Pinpoint the cell where the given text exists, returning its [X, Y] midpoint coordinate. 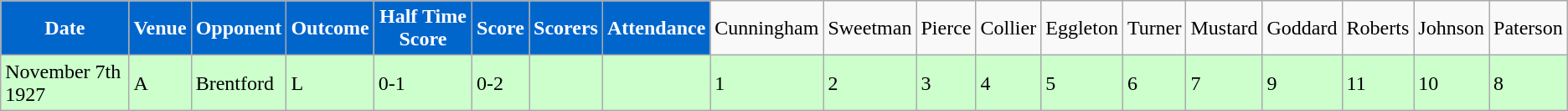
L [330, 82]
7 [1225, 82]
Mustard [1225, 29]
Score [501, 29]
Brentford [239, 82]
Pierce [946, 29]
A [160, 82]
Date [65, 29]
Turner [1154, 29]
Roberts [1378, 29]
Half Time Score [422, 29]
Eggleton [1082, 29]
Opponent [239, 29]
Cunningham [767, 29]
Scorers [566, 29]
6 [1154, 82]
November 7th 1927 [65, 82]
Sweetman [869, 29]
5 [1082, 82]
8 [1529, 82]
0-2 [501, 82]
3 [946, 82]
11 [1378, 82]
0-1 [422, 82]
4 [1008, 82]
1 [767, 82]
9 [1302, 82]
Attendance [656, 29]
Paterson [1529, 29]
2 [869, 82]
Goddard [1302, 29]
Collier [1008, 29]
Outcome [330, 29]
Venue [160, 29]
10 [1452, 82]
Johnson [1452, 29]
